Return the (x, y) coordinate for the center point of the cell that contains the specified text.  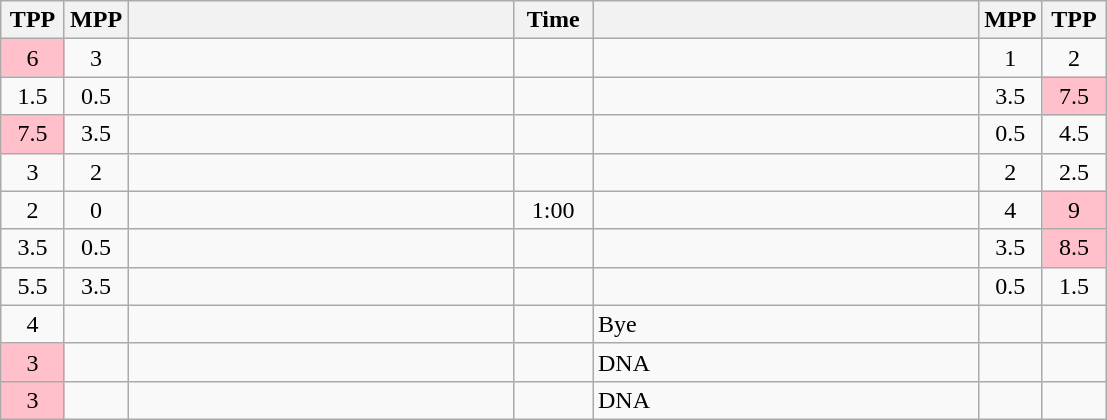
1 (1011, 58)
5.5 (33, 286)
8.5 (1074, 248)
4.5 (1074, 134)
1:00 (554, 210)
0 (96, 210)
9 (1074, 210)
Time (554, 20)
6 (33, 58)
2.5 (1074, 172)
Bye (785, 324)
